From the cell containing the given text, extract its center point as (X, Y) coordinate. 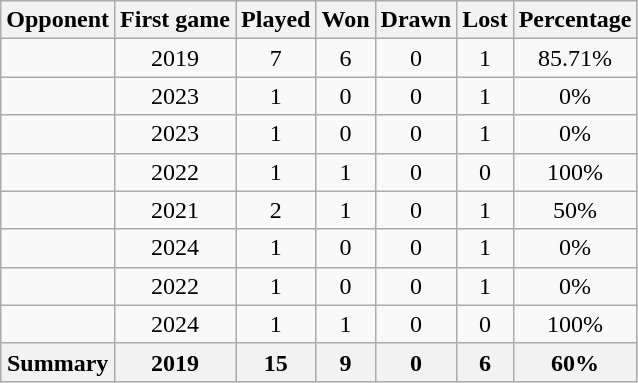
9 (346, 362)
60% (575, 362)
2021 (176, 210)
7 (276, 58)
First game (176, 20)
15 (276, 362)
85.71% (575, 58)
Lost (485, 20)
Opponent (58, 20)
Played (276, 20)
Percentage (575, 20)
Summary (58, 362)
Won (346, 20)
2 (276, 210)
50% (575, 210)
Drawn (416, 20)
